For the text-containing cell, return its midpoint in (X, Y) coordinate format. 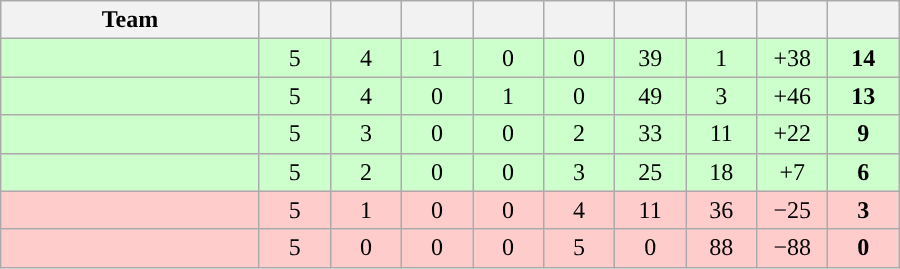
6 (864, 172)
+38 (792, 58)
9 (864, 134)
18 (722, 172)
−25 (792, 210)
36 (722, 210)
Team (130, 20)
33 (650, 134)
+22 (792, 134)
14 (864, 58)
+46 (792, 96)
−88 (792, 248)
+7 (792, 172)
39 (650, 58)
88 (722, 248)
13 (864, 96)
49 (650, 96)
25 (650, 172)
